Search for the cell housing the specified text and yield its (x, y) center coordinate. 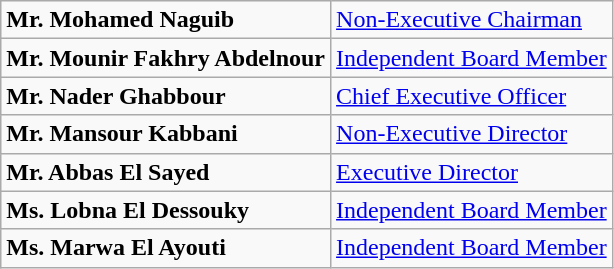
Mr. Nader Ghabbour (166, 96)
Mr. Mohamed Naguib (166, 20)
Non-Executive Chairman (472, 20)
Mr. Abbas El Sayed (166, 172)
Ms. Marwa El Ayouti (166, 248)
Ms. Lobna El Dessouky (166, 210)
Mr. Mansour Kabbani (166, 134)
Chief Executive Officer (472, 96)
Executive Director (472, 172)
Mr. Mounir Fakhry Abdelnour (166, 58)
Non-Executive Director (472, 134)
